Find where the given text appears and provide that cell's center as (x, y) coordinate. 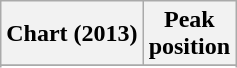
Chart (2013) (72, 34)
Peak position (189, 34)
